Capture the cell that displays the provided text and extract its (x, y) central coordinate. 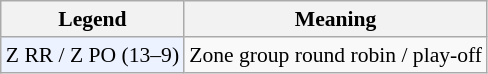
Legend (92, 19)
Z RR / Z PO (13–9) (92, 55)
Meaning (336, 19)
Zone group round robin / play-off (336, 55)
